Output the (x, y) coordinate of the center of the cell containing the given text.  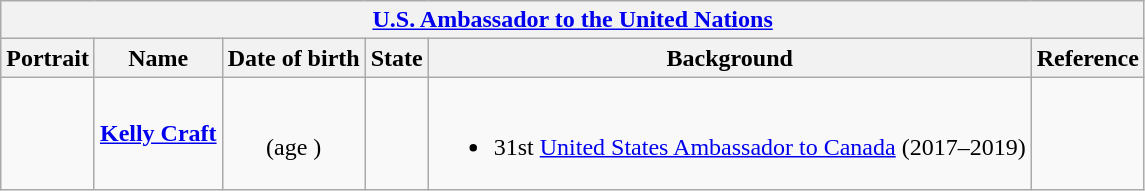
Portrait (48, 58)
Kelly Craft (158, 134)
Date of birth (294, 58)
Background (730, 58)
Reference (1088, 58)
31st United States Ambassador to Canada (2017–2019) (730, 134)
State (396, 58)
(age ) (294, 134)
Name (158, 58)
U.S. Ambassador to the United Nations (573, 20)
